Return the [x, y] coordinate for the center point of the cell that contains the specified text.  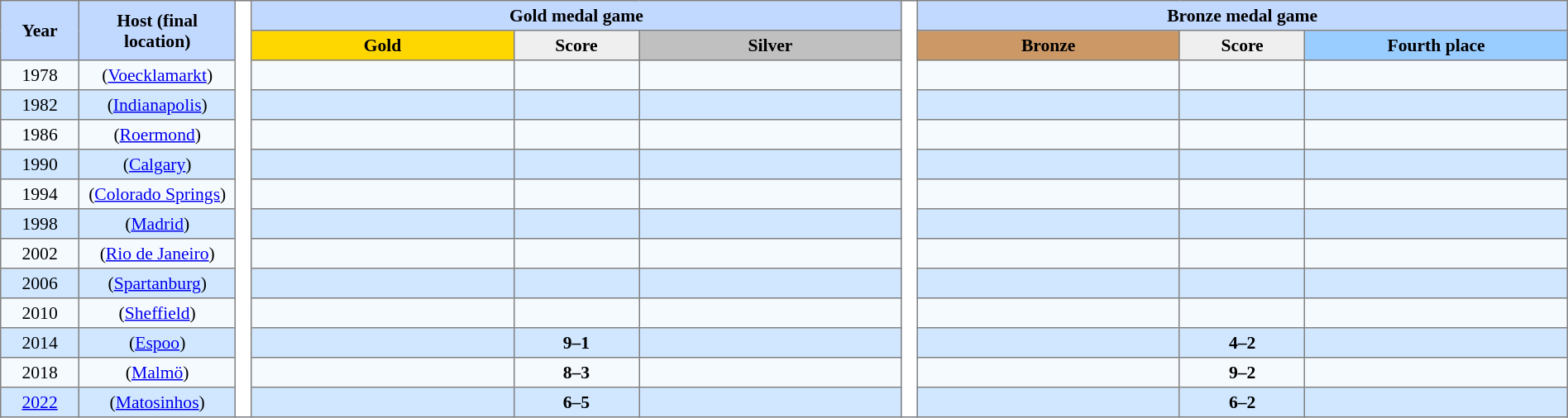
1978 [40, 75]
(Colorado Springs) [157, 194]
4–2 [1242, 343]
2022 [40, 402]
2006 [40, 283]
2018 [40, 373]
(Matosinhos) [157, 402]
(Calgary) [157, 164]
2014 [40, 343]
2010 [40, 313]
(Indianapolis) [157, 105]
1982 [40, 105]
8–3 [576, 373]
1994 [40, 194]
1998 [40, 224]
2002 [40, 254]
(Voecklamarkt) [157, 75]
9–1 [576, 343]
6–2 [1242, 402]
(Spartanburg) [157, 283]
6–5 [576, 402]
(Sheffield) [157, 313]
(Espoo) [157, 343]
Silver [771, 45]
1986 [40, 135]
Host (final location) [157, 31]
Gold medal game [576, 16]
(Roermond) [157, 135]
(Madrid) [157, 224]
Gold [382, 45]
9–2 [1242, 373]
Fourth place [1436, 45]
Bronze [1049, 45]
(Malmö) [157, 373]
Year [40, 31]
(Rio de Janeiro) [157, 254]
Bronze medal game [1242, 16]
1990 [40, 164]
